Pinpoint the cell where the given text exists, returning its [x, y] midpoint coordinate. 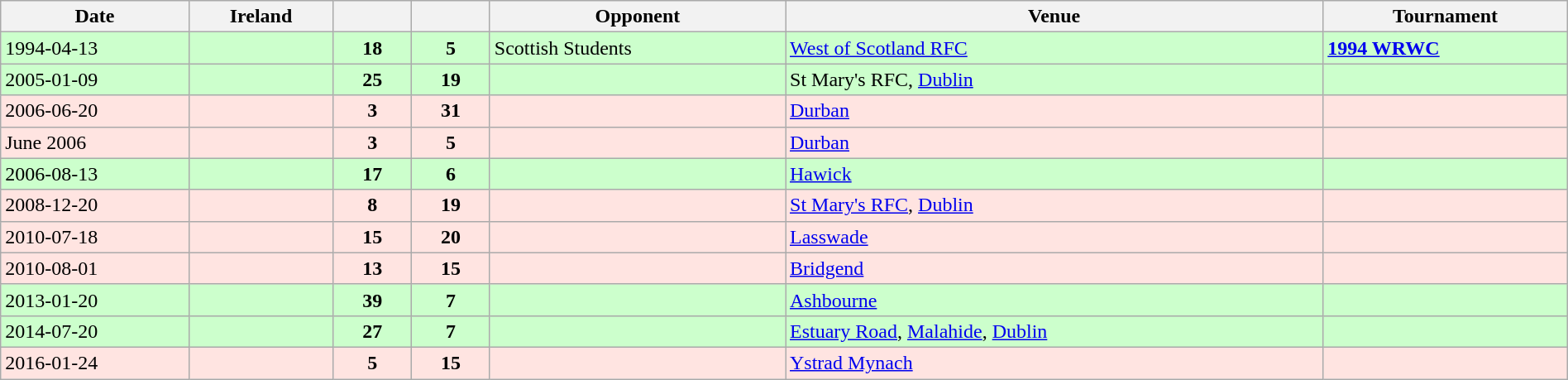
Ashbourne [1054, 300]
Ystrad Mynach [1054, 363]
2014-07-20 [94, 331]
6 [452, 174]
1994-04-13 [94, 48]
Hawick [1054, 174]
2006-08-13 [94, 174]
1994 WRWC [1446, 48]
Date [94, 17]
West of Scotland RFC [1054, 48]
Tournament [1446, 17]
Scottish Students [637, 48]
18 [372, 48]
20 [452, 237]
39 [372, 300]
2006-06-20 [94, 111]
2008-12-20 [94, 205]
31 [452, 111]
Opponent [637, 17]
2010-08-01 [94, 268]
Venue [1054, 17]
2010-07-18 [94, 237]
Lasswade [1054, 237]
25 [372, 79]
2013-01-20 [94, 300]
27 [372, 331]
2005-01-09 [94, 79]
2016-01-24 [94, 363]
June 2006 [94, 142]
13 [372, 268]
8 [372, 205]
Estuary Road, Malahide, Dublin [1054, 331]
Ireland [261, 17]
17 [372, 174]
Bridgend [1054, 268]
